Detect which cell encompasses the target text, then output its (X, Y) center coordinate. 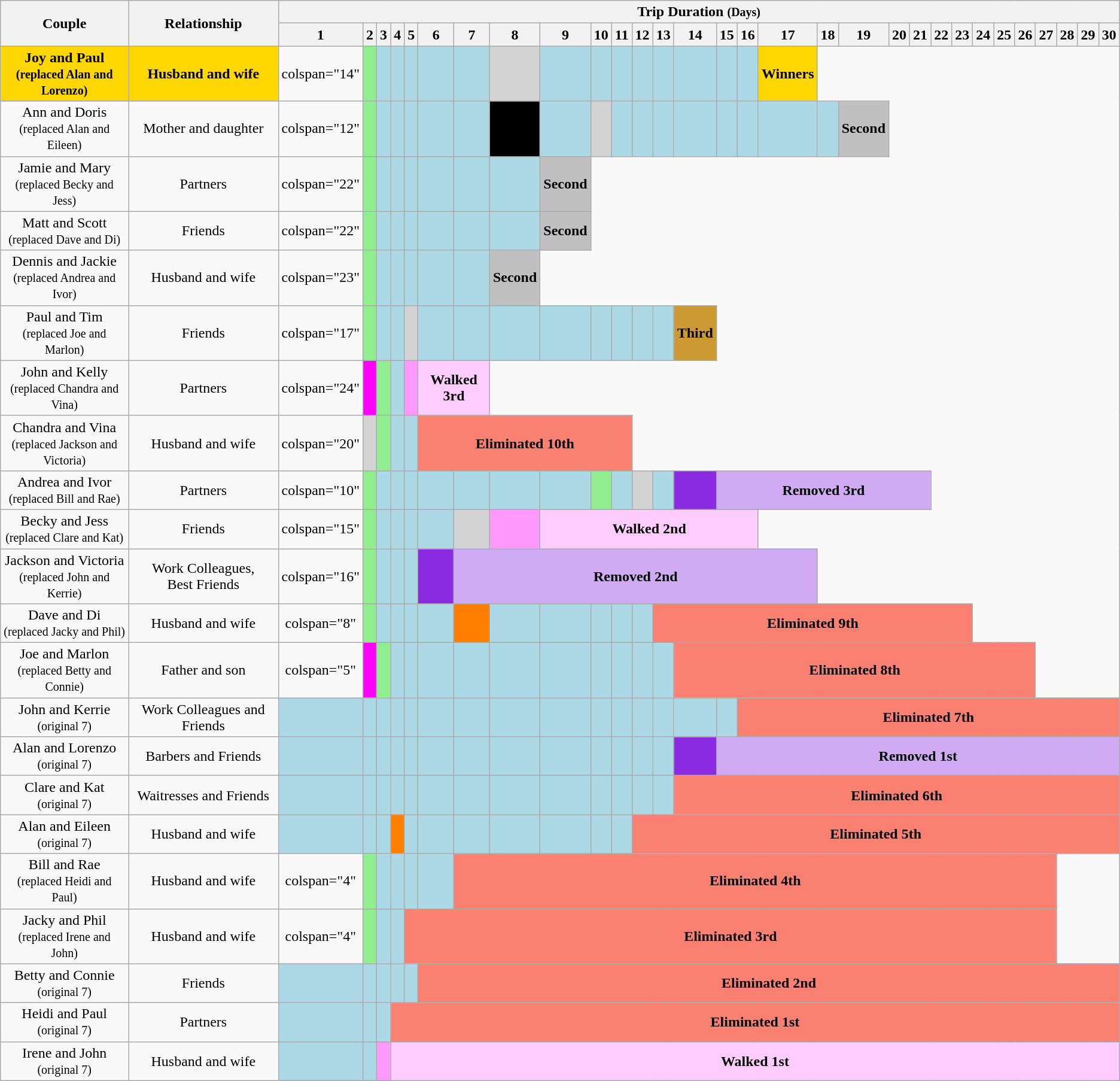
Eliminated 10th (525, 443)
Matt and Scott(replaced Dave and Di) (65, 231)
27 (1046, 35)
Bill and Rae(replaced Heidi and Paul) (65, 881)
Barbers and Friends (203, 757)
23 (962, 35)
Alan and Lorenzo(original 7) (65, 757)
Work Colleagues,Best Friends (203, 576)
colspan="5" (321, 670)
Eliminated 9th (812, 624)
Father and son (203, 670)
colspan="10" (321, 490)
Removed 3rd (823, 490)
Joy and Paul(replaced Alan and Lorenzo) (65, 74)
Eliminated 4th (755, 881)
Eliminated 7th (929, 717)
Eliminated 1st (755, 1022)
Dave and Di(replaced Jacky and Phil) (65, 624)
colspan="8" (321, 624)
18 (828, 35)
colspan="12" (321, 129)
Removed 1st (918, 757)
28 (1067, 35)
1 (321, 35)
Eliminated 2nd (769, 983)
Waitresses and Friends (203, 795)
10 (601, 35)
26 (1025, 35)
29 (1088, 35)
Irene and John(original 7) (65, 1061)
Removed 2nd (635, 576)
Relationship (203, 23)
22 (942, 35)
Heidi and Paul(original 7) (65, 1022)
24 (984, 35)
9 (565, 35)
11 (622, 35)
3 (384, 35)
30 (1109, 35)
17 (787, 35)
7 (472, 35)
Paul and Tim(replaced Joe and Marlon) (65, 333)
16 (748, 35)
colspan="17" (321, 333)
colspan="15" (321, 529)
Jacky and Phil(replaced Irene and John) (65, 936)
25 (1004, 35)
Ann and Doris(replaced Alan and Eileen) (65, 129)
John and Kerrie(original 7) (65, 717)
Chandra and Vina(replaced Jackson and Victoria) (65, 443)
Mother and daughter (203, 129)
15 (726, 35)
Couple (65, 23)
Eliminated 5th (876, 834)
20 (900, 35)
Joe and Marlon(replaced Betty and Connie) (65, 670)
Dennis and Jackie(replaced Andrea and Ivor) (65, 278)
Jackson and Victoria(replaced John and Kerrie) (65, 576)
Walked 2nd (650, 529)
Eliminated 6th (896, 795)
Walked 1st (755, 1061)
12 (643, 35)
2 (370, 35)
John and Kelly(replaced Chandra and Vina) (65, 388)
19 (863, 35)
colspan="14" (321, 74)
6 (436, 35)
Work Colleagues and Friends (203, 717)
Jamie and Mary(replaced Becky and Jess) (65, 184)
Becky and Jess(replaced Clare and Kat) (65, 529)
Alan and Eileen(original 7) (65, 834)
Andrea and Ivor(replaced Bill and Rae) (65, 490)
4 (397, 35)
Walked 3rd (454, 388)
13 (663, 35)
Eliminated 8th (854, 670)
colspan="16" (321, 576)
colspan="23" (321, 278)
Clare and Kat(original 7) (65, 795)
14 (695, 35)
colspan="24" (321, 388)
21 (920, 35)
Eliminated 3rd (731, 936)
Winners (787, 74)
5 (412, 35)
8 (515, 35)
Betty and Connie(original 7) (65, 983)
Trip Duration (Days) (699, 12)
Third (695, 333)
colspan="20" (321, 443)
